Pinpoint the cell where the given text exists, returning its (x, y) midpoint coordinate. 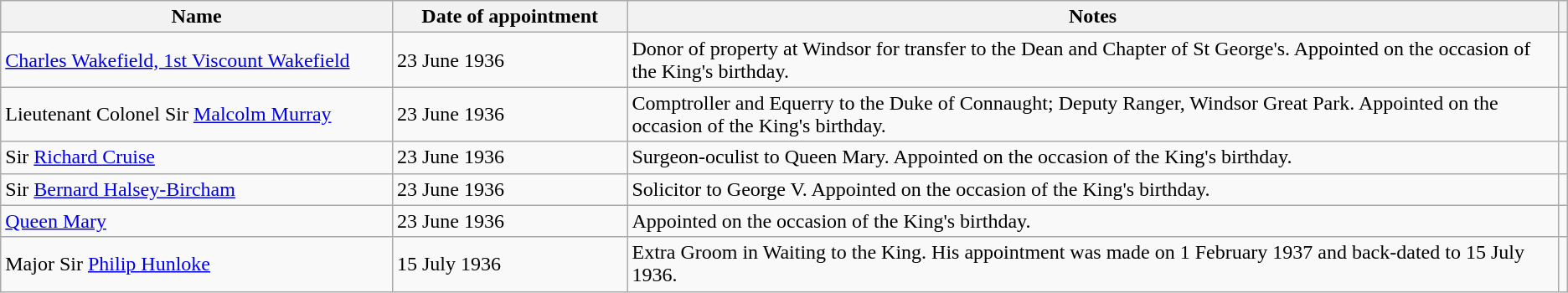
Surgeon-oculist to Queen Mary. Appointed on the occasion of the King's birthday. (1092, 157)
Name (197, 17)
Queen Mary (197, 221)
Charles Wakefield, 1st Viscount Wakefield (197, 60)
15 July 1936 (509, 265)
Notes (1092, 17)
Sir Bernard Halsey-Bircham (197, 189)
Extra Groom in Waiting to the King. His appointment was made on 1 February 1937 and back-dated to 15 July 1936. (1092, 265)
Comptroller and Equerry to the Duke of Connaught; Deputy Ranger, Windsor Great Park. Appointed on the occasion of the King's birthday. (1092, 114)
Solicitor to George V. Appointed on the occasion of the King's birthday. (1092, 189)
Lieutenant Colonel Sir Malcolm Murray (197, 114)
Date of appointment (509, 17)
Donor of property at Windsor for transfer to the Dean and Chapter of St George's. Appointed on the occasion of the King's birthday. (1092, 60)
Sir Richard Cruise (197, 157)
Appointed on the occasion of the King's birthday. (1092, 221)
Major Sir Philip Hunloke (197, 265)
